Search for the cell housing the specified text and yield its [X, Y] center coordinate. 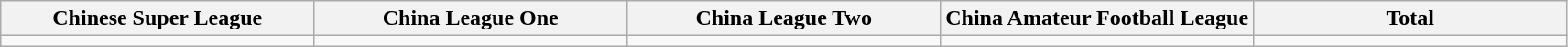
China Amateur Football League [1097, 18]
Total [1410, 18]
China League Two [784, 18]
China League One [471, 18]
Chinese Super League [158, 18]
